Find where the given text appears and provide that cell's center as [X, Y] coordinate. 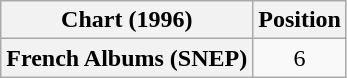
Chart (1996) [127, 20]
6 [300, 58]
French Albums (SNEP) [127, 58]
Position [300, 20]
